Identify which cell holds the provided text, then report its (x, y) central coordinate. 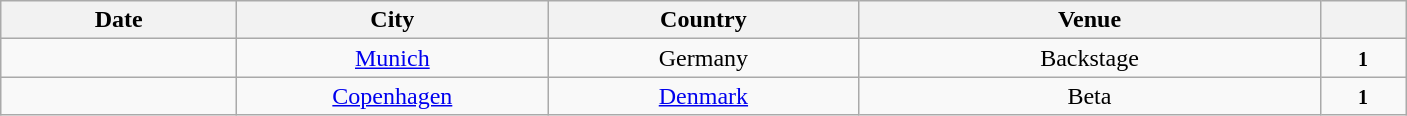
Venue (1090, 20)
Country (704, 20)
City (392, 20)
Germany (704, 58)
Denmark (704, 96)
Munich (392, 58)
Beta (1090, 96)
Copenhagen (392, 96)
Date (119, 20)
Backstage (1090, 58)
